Extract the [x, y] coordinate from the center of the cell holding the provided text.  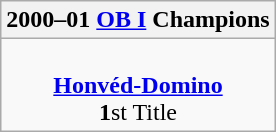
Honvéd-Domino1st Title [138, 85]
2000–01 OB I Champions [138, 20]
